Capture the cell that displays the provided text and extract its (x, y) central coordinate. 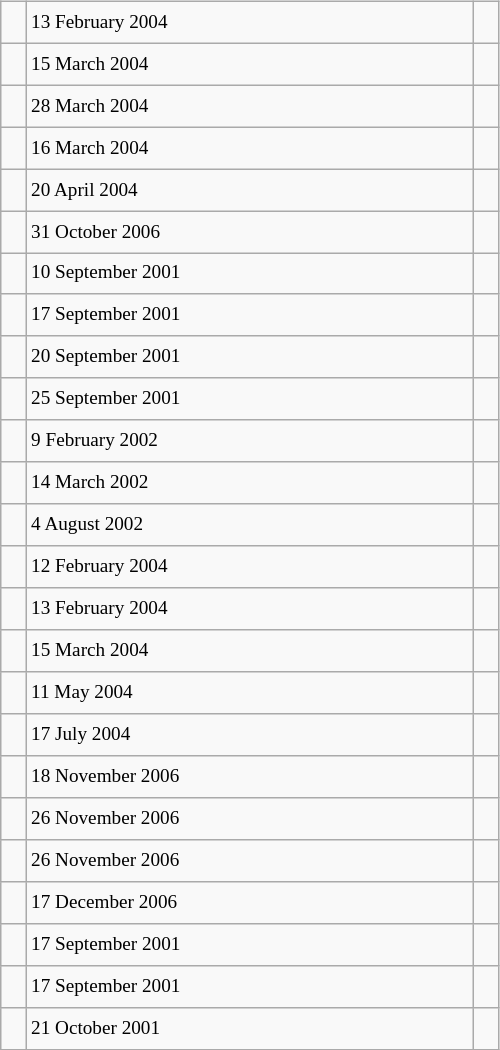
28 March 2004 (249, 106)
25 September 2001 (249, 399)
20 April 2004 (249, 190)
11 May 2004 (249, 693)
17 December 2006 (249, 902)
18 November 2006 (249, 777)
21 October 2001 (249, 1028)
12 February 2004 (249, 567)
16 March 2004 (249, 148)
31 October 2006 (249, 232)
14 March 2002 (249, 483)
10 September 2001 (249, 274)
17 July 2004 (249, 735)
20 September 2001 (249, 357)
4 August 2002 (249, 525)
9 February 2002 (249, 441)
